Capture the cell that displays the provided text and extract its (x, y) central coordinate. 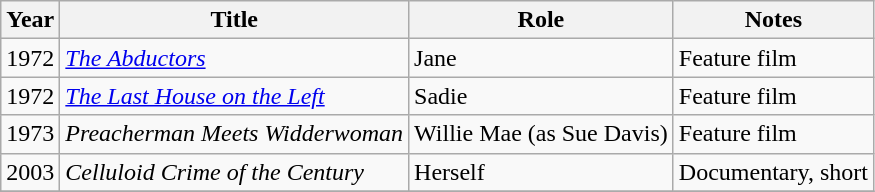
Title (234, 20)
Sadie (542, 96)
1973 (30, 134)
Jane (542, 58)
Notes (773, 20)
Year (30, 20)
Celluloid Crime of the Century (234, 172)
Preacherman Meets Widderwoman (234, 134)
The Last House on the Left (234, 96)
Role (542, 20)
Willie Mae (as Sue Davis) (542, 134)
Herself (542, 172)
Documentary, short (773, 172)
The Abductors (234, 58)
2003 (30, 172)
